Locate the cell with the specified text and output its [X, Y] center coordinate. 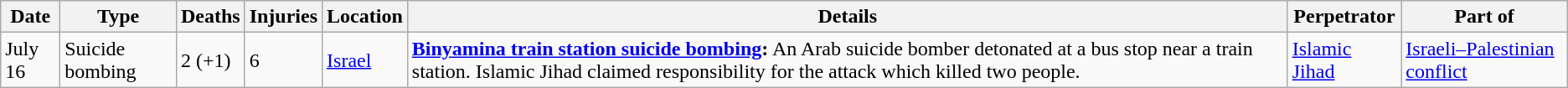
2 (+1) [210, 60]
Location [365, 17]
Type [119, 17]
July 16 [30, 60]
Israel [365, 60]
Suicide bombing [119, 60]
Injuries [283, 17]
6 [283, 60]
Deaths [210, 17]
Details [848, 17]
Part of [1484, 17]
Perpetrator [1344, 17]
Israeli–Palestinian conflict [1484, 60]
Islamic Jihad [1344, 60]
Date [30, 17]
